Identify which cell holds the provided text, then report its [x, y] central coordinate. 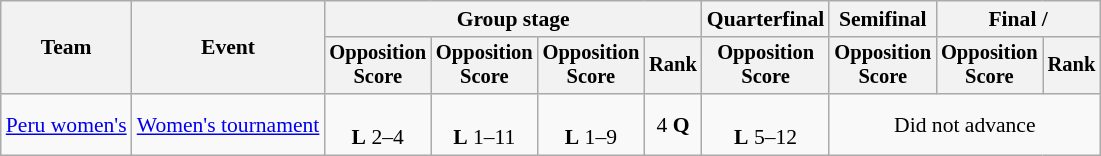
Quarterfinal [766, 19]
Final / [1018, 19]
Event [228, 48]
L 5–12 [766, 124]
L 1–9 [592, 124]
L 1–11 [484, 124]
4 Q [673, 124]
Women's tournament [228, 124]
Semifinal [882, 19]
Group stage [512, 19]
L 2–4 [378, 124]
Did not advance [964, 124]
Peru women's [66, 124]
Team [66, 48]
